Return (X, Y) of the center of cell containing provided text 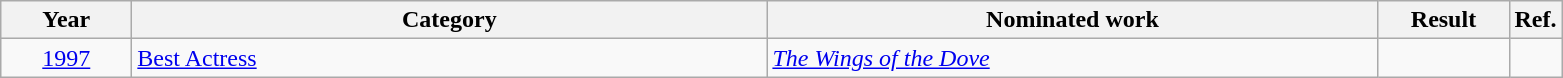
Year (66, 20)
Result (1444, 20)
Nominated work (1072, 20)
Category (450, 20)
Ref. (1536, 20)
The Wings of the Dove (1072, 58)
1997 (66, 58)
Best Actress (450, 58)
